Output the [x, y] coordinate of the center of the cell containing the given text.  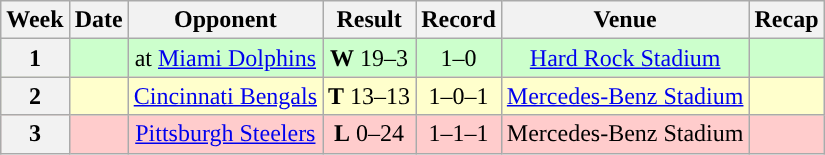
Cincinnati Bengals [225, 96]
W 19–3 [370, 58]
2 [35, 96]
Opponent [225, 20]
Hard Rock Stadium [625, 58]
at Miami Dolphins [225, 58]
1–1–1 [459, 134]
T 13–13 [370, 96]
Date [98, 20]
Week [35, 20]
3 [35, 134]
1 [35, 58]
Result [370, 20]
Record [459, 20]
1–0 [459, 58]
Venue [625, 20]
1–0–1 [459, 96]
L 0–24 [370, 134]
Pittsburgh Steelers [225, 134]
Recap [786, 20]
